Scan for the cell matching the given text and deliver its [x, y] coordinate at center. 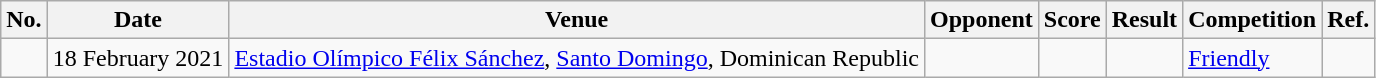
Friendly [1252, 58]
Date [138, 20]
Ref. [1348, 20]
Competition [1252, 20]
Venue [577, 20]
Score [1072, 20]
No. [24, 20]
Opponent [981, 20]
Result [1144, 20]
18 February 2021 [138, 58]
Estadio Olímpico Félix Sánchez, Santo Domingo, Dominican Republic [577, 58]
